Determine the (x, y) coordinate at the center of the cell enclosing the given text.  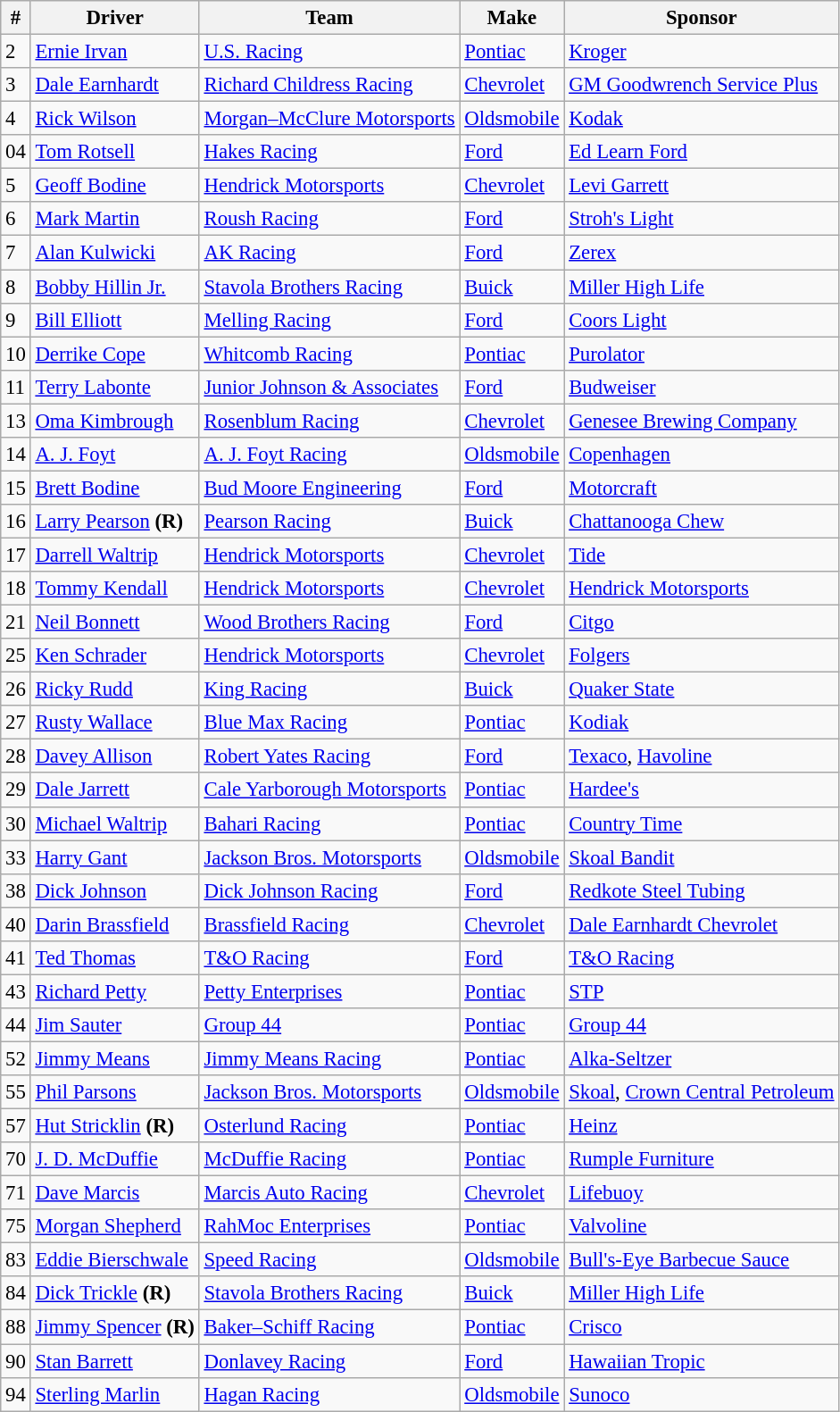
71 (16, 1193)
Oma Kimbrough (114, 421)
Sponsor (702, 18)
Terry Labonte (114, 387)
38 (16, 890)
Morgan Shepherd (114, 1226)
Bill Elliott (114, 320)
A. J. Foyt Racing (329, 455)
Rosenblum Racing (329, 421)
Ernie Irvan (114, 52)
28 (16, 756)
Skoal Bandit (702, 857)
Crisco (702, 1327)
Team (329, 18)
Sunoco (702, 1394)
J. D. McDuffie (114, 1159)
Whitcomb Racing (329, 354)
52 (16, 1058)
Bull's-Eye Barbecue Sauce (702, 1260)
75 (16, 1226)
A. J. Foyt (114, 455)
Baker–Schiff Racing (329, 1327)
8 (16, 287)
57 (16, 1126)
Rick Wilson (114, 119)
43 (16, 991)
Purolator (702, 354)
Wood Brothers Racing (329, 622)
44 (16, 1025)
Quaker State (702, 689)
Hardee's (702, 790)
29 (16, 790)
26 (16, 689)
16 (16, 522)
Brett Bodine (114, 488)
94 (16, 1394)
21 (16, 622)
90 (16, 1361)
Stroh's Light (702, 219)
STP (702, 991)
Budweiser (702, 387)
Stan Barrett (114, 1361)
Dave Marcis (114, 1193)
6 (16, 219)
Country Time (702, 823)
Hakes Racing (329, 152)
04 (16, 152)
Mark Martin (114, 219)
Darin Brassfield (114, 924)
Osterlund Racing (329, 1126)
Michael Waltrip (114, 823)
2 (16, 52)
4 (16, 119)
30 (16, 823)
Jimmy Spencer (R) (114, 1327)
18 (16, 589)
Eddie Bierschwale (114, 1260)
Bud Moore Engineering (329, 488)
Jimmy Means Racing (329, 1058)
Richard Childress Racing (329, 85)
Cale Yarborough Motorsports (329, 790)
Dale Earnhardt Chevrolet (702, 924)
RahMoc Enterprises (329, 1226)
Copenhagen (702, 455)
Valvoline (702, 1226)
Marcis Auto Racing (329, 1193)
Ken Schrader (114, 656)
Rumple Furniture (702, 1159)
14 (16, 455)
AK Racing (329, 253)
Alan Kulwicki (114, 253)
55 (16, 1092)
Ed Learn Ford (702, 152)
15 (16, 488)
Blue Max Racing (329, 723)
Donlavey Racing (329, 1361)
Melling Racing (329, 320)
Coors Light (702, 320)
Citgo (702, 622)
Dale Earnhardt (114, 85)
Kodak (702, 119)
GM Goodwrench Service Plus (702, 85)
83 (16, 1260)
King Racing (329, 689)
88 (16, 1327)
Hagan Racing (329, 1394)
Driver (114, 18)
Harry Gant (114, 857)
17 (16, 555)
Neil Bonnett (114, 622)
Kroger (702, 52)
Folgers (702, 656)
41 (16, 958)
U.S. Racing (329, 52)
Brassfield Racing (329, 924)
Sterling Marlin (114, 1394)
Ricky Rudd (114, 689)
9 (16, 320)
Robert Yates Racing (329, 756)
10 (16, 354)
7 (16, 253)
Phil Parsons (114, 1092)
5 (16, 186)
Make (512, 18)
25 (16, 656)
Dick Johnson (114, 890)
Tom Rotsell (114, 152)
27 (16, 723)
Davey Allison (114, 756)
Motorcraft (702, 488)
Redkote Steel Tubing (702, 890)
Larry Pearson (R) (114, 522)
Speed Racing (329, 1260)
Dick Trickle (R) (114, 1294)
Junior Johnson & Associates (329, 387)
Lifebuoy (702, 1193)
Jimmy Means (114, 1058)
Chattanooga Chew (702, 522)
Bahari Racing (329, 823)
Bobby Hillin Jr. (114, 287)
Pearson Racing (329, 522)
McDuffie Racing (329, 1159)
Darrell Waltrip (114, 555)
Roush Racing (329, 219)
3 (16, 85)
Tide (702, 555)
Heinz (702, 1126)
Texaco, Havoline (702, 756)
84 (16, 1294)
33 (16, 857)
Skoal, Crown Central Petroleum (702, 1092)
Alka-Seltzer (702, 1058)
Hawaiian Tropic (702, 1361)
Rusty Wallace (114, 723)
Morgan–McClure Motorsports (329, 119)
Richard Petty (114, 991)
40 (16, 924)
Genesee Brewing Company (702, 421)
Derrike Cope (114, 354)
Ted Thomas (114, 958)
Dale Jarrett (114, 790)
Hut Stricklin (R) (114, 1126)
Geoff Bodine (114, 186)
70 (16, 1159)
Jim Sauter (114, 1025)
Tommy Kendall (114, 589)
Petty Enterprises (329, 991)
11 (16, 387)
Kodiak (702, 723)
# (16, 18)
Zerex (702, 253)
Levi Garrett (702, 186)
Dick Johnson Racing (329, 890)
13 (16, 421)
